Identify which cell holds the provided text, then report its [X, Y] central coordinate. 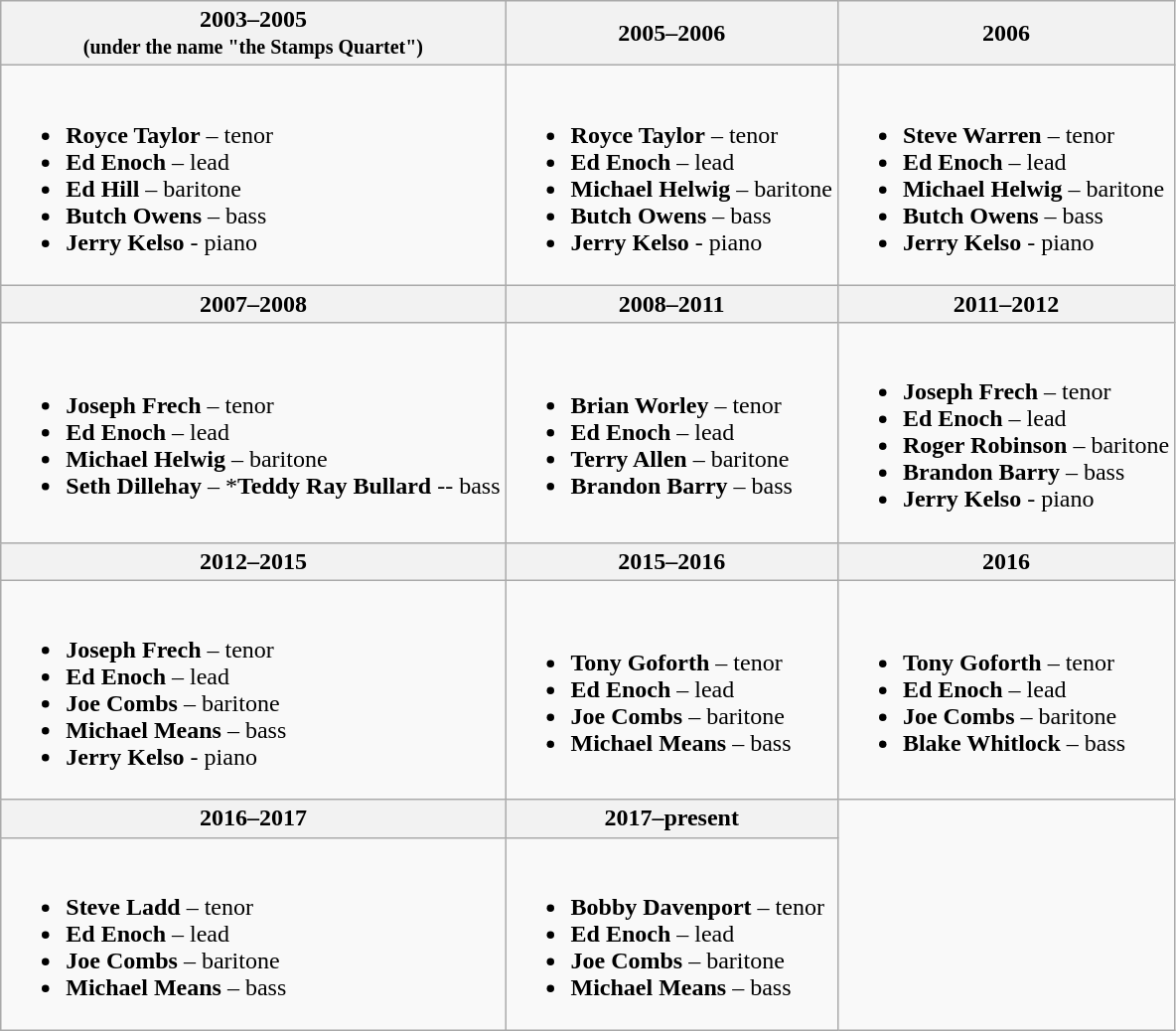
2011–2012 [1005, 304]
2008–2011 [671, 304]
Joseph Frech – tenorEd Enoch – leadRoger Robinson – baritoneBrandon Barry – bassJerry Kelso - piano [1005, 433]
Tony Goforth – tenorEd Enoch – leadJoe Combs – baritoneMichael Means – bass [671, 689]
Royce Taylor – tenorEd Enoch – leadMichael Helwig – baritoneButch Owens – bassJerry Kelso - piano [671, 175]
Steve Warren – tenorEd Enoch – leadMichael Helwig – baritoneButch Owens – bassJerry Kelso - piano [1005, 175]
2017–present [671, 818]
Steve Ladd – tenorEd Enoch – leadJoe Combs – baritoneMichael Means – bass [253, 934]
2016 [1005, 561]
Royce Taylor – tenorEd Enoch – leadEd Hill – baritoneButch Owens – bassJerry Kelso - piano [253, 175]
Bobby Davenport – tenorEd Enoch – leadJoe Combs – baritoneMichael Means – bass [671, 934]
Tony Goforth – tenorEd Enoch – leadJoe Combs – baritoneBlake Whitlock – bass [1005, 689]
2006 [1005, 34]
2012–2015 [253, 561]
Joseph Frech – tenorEd Enoch – leadMichael Helwig – baritoneSeth Dillehay – *Teddy Ray Bullard -- bass [253, 433]
2016–2017 [253, 818]
Joseph Frech – tenorEd Enoch – leadJoe Combs – baritoneMichael Means – bassJerry Kelso - piano [253, 689]
2015–2016 [671, 561]
Brian Worley – tenorEd Enoch – leadTerry Allen – baritoneBrandon Barry – bass [671, 433]
2007–2008 [253, 304]
2005–2006 [671, 34]
2003–2005(under the name "the Stamps Quartet") [253, 34]
